Provide the (X, Y) coordinate of the cell's center where the given text is located.  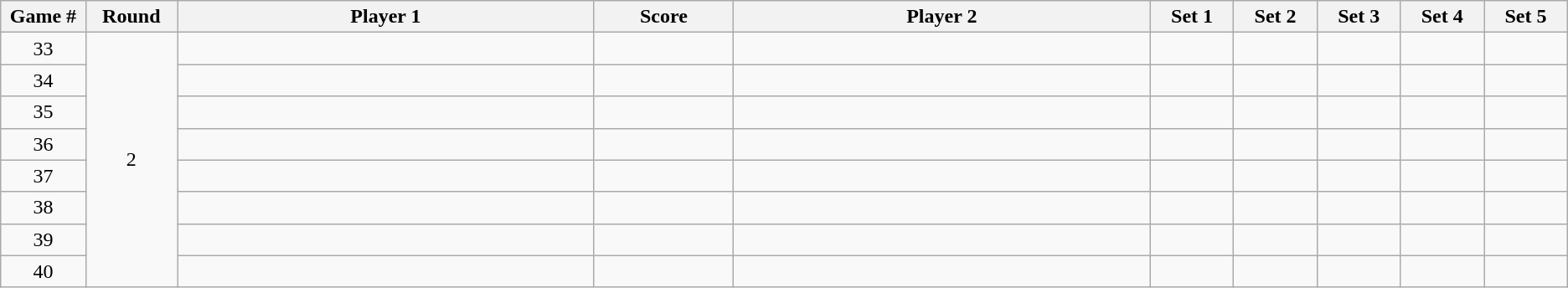
38 (44, 208)
33 (44, 49)
35 (44, 112)
Set 3 (1359, 17)
Score (663, 17)
Set 1 (1192, 17)
2 (131, 160)
Set 4 (1442, 17)
34 (44, 80)
Player 1 (386, 17)
Round (131, 17)
36 (44, 144)
Player 2 (941, 17)
40 (44, 271)
Game # (44, 17)
Set 5 (1526, 17)
39 (44, 239)
37 (44, 176)
Set 2 (1276, 17)
